Extract the (X, Y) coordinate from the center of the cell holding the provided text.  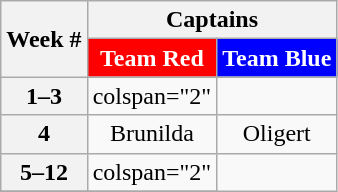
1–3 (44, 96)
Team Blue (277, 58)
Team Red (152, 58)
Brunilda (152, 134)
Oligert (277, 134)
5–12 (44, 172)
4 (44, 134)
Week # (44, 39)
Captains (212, 20)
